Capture the cell that displays the provided text and extract its [x, y] central coordinate. 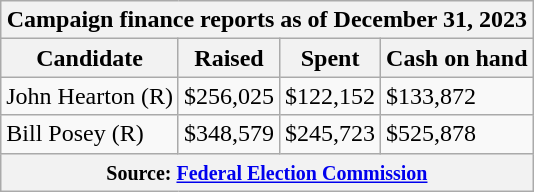
Source: Federal Election Commission [267, 172]
$348,579 [228, 134]
$133,872 [457, 96]
John Hearton (R) [90, 96]
Raised [228, 58]
Spent [330, 58]
$122,152 [330, 96]
Campaign finance reports as of December 31, 2023 [267, 20]
Bill Posey (R) [90, 134]
$256,025 [228, 96]
$525,878 [457, 134]
$245,723 [330, 134]
Candidate [90, 58]
Cash on hand [457, 58]
